Return (x, y) of the center of cell containing provided text 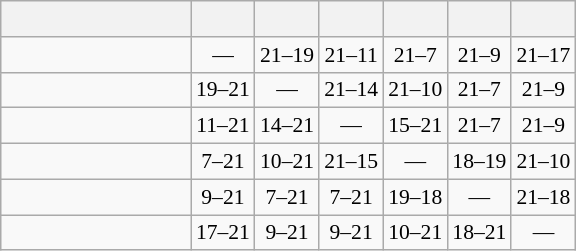
18–19 (479, 162)
15–21 (415, 126)
21–14 (351, 90)
21–11 (351, 55)
14–21 (287, 126)
21–18 (543, 197)
19–21 (223, 90)
21–17 (543, 55)
19–18 (415, 197)
18–21 (479, 233)
21–19 (287, 55)
21–15 (351, 162)
11–21 (223, 126)
17–21 (223, 233)
